Search for the cell housing the specified text and yield its (X, Y) center coordinate. 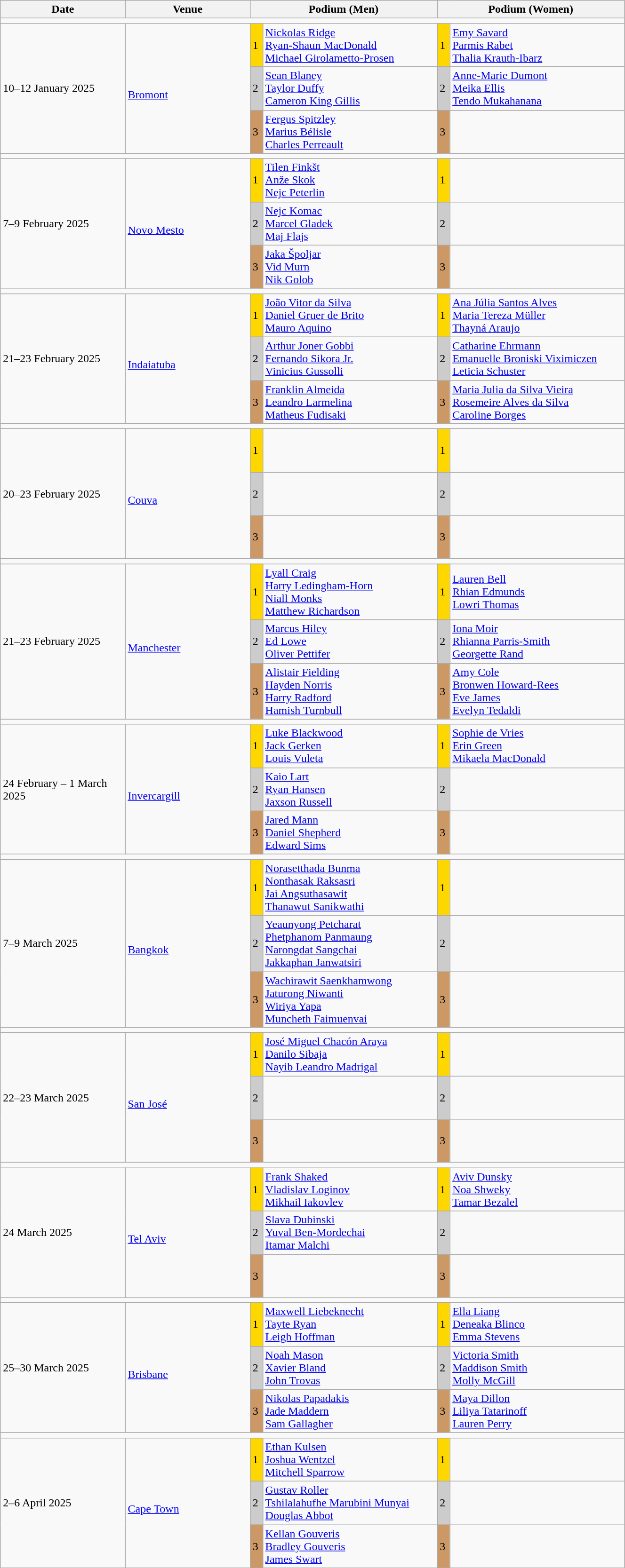
Podium (Men) (344, 9)
Catharine EhrmannEmanuelle Broniski ViximiczenLeticia Schuster (537, 358)
Bromont (187, 88)
Marcus HileyEd LoweOliver Pettifer (350, 641)
Date (63, 9)
7–9 February 2025 (63, 223)
24 February – 1 March 2025 (63, 789)
João Vitor da SilvaDaniel Gruer de BritoMauro Aquino (350, 315)
Podium (Women) (531, 9)
Novo Mesto (187, 223)
Tel Aviv (187, 1233)
Brisbane (187, 1368)
Anne-Marie DumontMeika EllisTendo Mukahanana (537, 88)
Arthur Joner GobbiFernando Sikora Jr.Vinicius Gussolli (350, 358)
Lyall CraigHarry Ledingham-HornNiall MonksMatthew Richardson (350, 592)
Ana Júlia Santos AlvesMaria Tereza MüllerThayná Araujo (537, 315)
San José (187, 1098)
Manchester (187, 641)
2–6 April 2025 (63, 1503)
Slava DubinskiYuval Ben-MordechaiItamar Malchi (350, 1233)
Sean BlaneyTaylor DuffyCameron King Gillis (350, 88)
Nickolas RidgeRyan-Shaun MacDonaldMichael Girolametto-Prosen (350, 45)
Nejc KomacMarcel GladekMaj Flajs (350, 223)
Maxwell LiebeknechtTayte RyanLeigh Hoffman (350, 1324)
Indaiatuba (187, 358)
Sophie de VriesErin GreenMikaela MacDonald (537, 746)
Frank ShakedVladislav LoginovMikhail Iakovlev (350, 1189)
Couva (187, 494)
Wachirawit SaenkhamwongJaturong NiwantiWiriya YapaMuncheth Faimuenvai (350, 1000)
Aviv DunskyNoa ShwekyTamar Bezalel (537, 1189)
Amy ColeBronwen Howard-ReesEve JamesEvelyn Tedaldi (537, 691)
24 March 2025 (63, 1233)
Kaio LartRyan HansenJaxson Russell (350, 789)
Invercargill (187, 789)
Victoria SmithMaddison SmithMolly McGill (537, 1368)
Ethan KulsenJoshua WentzelMitchell Sparrow (350, 1459)
25–30 March 2025 (63, 1368)
Kellan GouverisBradley GouverisJames Swart (350, 1546)
Luke BlackwoodJack GerkenLouis Vuleta (350, 746)
10–12 January 2025 (63, 88)
22–23 March 2025 (63, 1098)
Gustav RollerTshilalahufhe Marubini MunyaiDouglas Abbot (350, 1503)
Fergus SpitzleyMarius BélisleCharles Perreault (350, 132)
Maya DillonLiliya TatarinoffLauren Perry (537, 1411)
Lauren BellRhian EdmundsLowri Thomas (537, 592)
Venue (187, 9)
Iona MoirRhianna Parris-SmithGeorgette Rand (537, 641)
Bangkok (187, 943)
Noah MasonXavier BlandJohn Trovas (350, 1368)
20–23 February 2025 (63, 494)
7–9 March 2025 (63, 943)
Tilen FinkštAnže SkokNejc Peterlin (350, 180)
Nikolas PapadakisJade MaddernSam Gallagher (350, 1411)
Norasetthada BunmaNonthasak RaksasriJai AngsuthasawitThanawut Sanikwathi (350, 887)
Cape Town (187, 1503)
Alistair FieldingHayden NorrisHarry RadfordHamish Turnbull (350, 691)
Jaka ŠpoljarVid MurnNik Golob (350, 267)
Maria Julia da Silva VieiraRosemeire Alves da SilvaCaroline Borges (537, 402)
Emy SavardParmis RabetThalia Krauth-Ibarz (537, 45)
Ella LiangDeneaka BlincoEmma Stevens (537, 1324)
Jared MannDaniel ShepherdEdward Sims (350, 832)
José Miguel Chacón ArayaDanilo SibajaNayib Leandro Madrigal (350, 1054)
Franklin AlmeidaLeandro LarmelinaMatheus Fudisaki (350, 402)
Yeaunyong PetcharatPhetphanom PanmaungNarongdat SangchaiJakkaphan Janwatsiri (350, 943)
